Determine the [X, Y] coordinate at the center of the cell enclosing the given text.  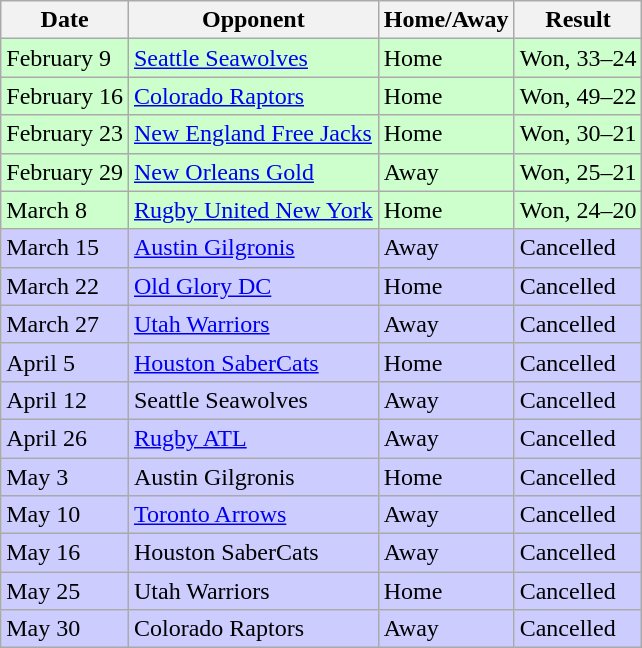
Toronto Arrows [253, 515]
Won, 24–20 [578, 210]
New Orleans Gold [253, 172]
May 16 [65, 553]
March 22 [65, 286]
Date [65, 20]
Won, 49–22 [578, 96]
May 30 [65, 629]
Won, 33–24 [578, 58]
May 3 [65, 477]
April 26 [65, 438]
March 8 [65, 210]
Home/Away [446, 20]
February 23 [65, 134]
March 15 [65, 248]
February 16 [65, 96]
Won, 25–21 [578, 172]
New England Free Jacks [253, 134]
April 12 [65, 400]
Opponent [253, 20]
Old Glory DC [253, 286]
Won, 30–21 [578, 134]
Result [578, 20]
Rugby ATL [253, 438]
Rugby United New York [253, 210]
March 27 [65, 324]
May 25 [65, 591]
February 9 [65, 58]
April 5 [65, 362]
May 10 [65, 515]
February 29 [65, 172]
